Return [X, Y] of the center of cell containing provided text 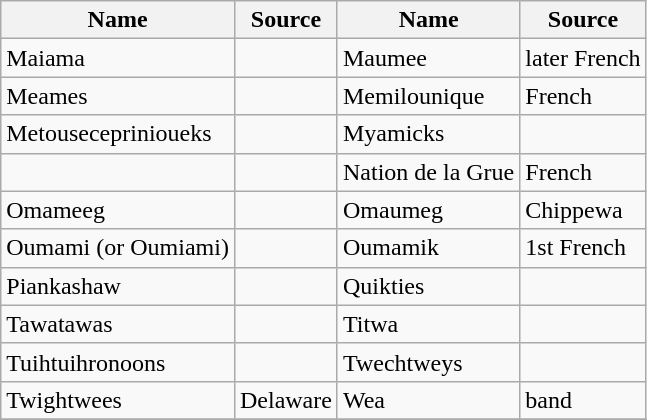
Quikties [428, 286]
band [583, 400]
Tuihtuihronoons [118, 362]
Delaware [286, 400]
later French [583, 58]
Oumami (or Oumiami) [118, 248]
Chippewa [583, 210]
1st French [583, 248]
Meames [118, 96]
Maumee [428, 58]
Wea [428, 400]
Omaumeg [428, 210]
Metouseceprinioueks [118, 134]
Tawatawas [118, 324]
Nation de la Grue [428, 172]
Maiama [118, 58]
Twightwees [118, 400]
Memilounique [428, 96]
Oumamik [428, 248]
Omameeg [118, 210]
Myamicks [428, 134]
Piankashaw [118, 286]
Twechtweys [428, 362]
Titwa [428, 324]
